Extract the (X, Y) coordinate from the center of the cell holding the provided text.  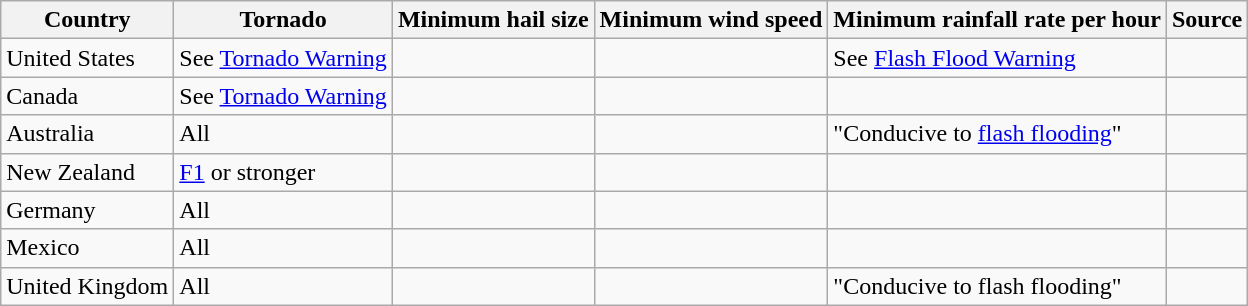
Germany (88, 210)
F1 or stronger (284, 172)
Source (1206, 20)
Minimum hail size (493, 20)
Tornado (284, 20)
Country (88, 20)
See Flash Flood Warning (998, 58)
New Zealand (88, 172)
Minimum wind speed (711, 20)
Mexico (88, 248)
Minimum rainfall rate per hour (998, 20)
United States (88, 58)
United Kingdom (88, 286)
Canada (88, 96)
Australia (88, 134)
